Extract the [x, y] coordinate from the center of the cell holding the provided text.  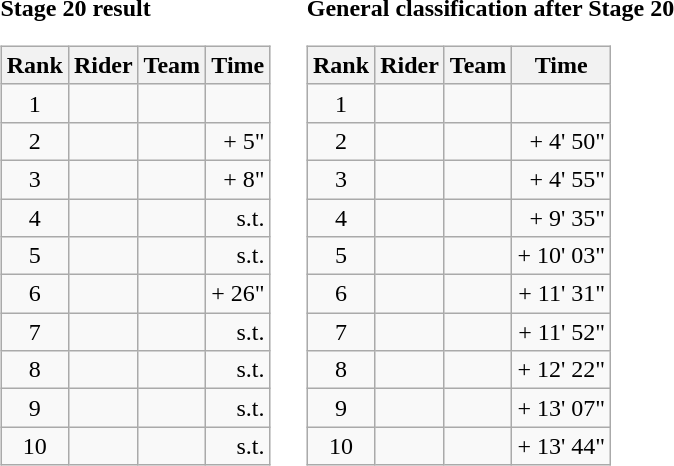
+ 11' 31" [562, 294]
+ 10' 03" [562, 256]
+ 5" [238, 141]
+ 26" [238, 294]
+ 4' 55" [562, 179]
+ 13' 07" [562, 408]
+ 9' 35" [562, 217]
+ 12' 22" [562, 370]
+ 11' 52" [562, 332]
+ 4' 50" [562, 141]
+ 13' 44" [562, 446]
+ 8" [238, 179]
